Pinpoint the cell where the given text exists, returning its (X, Y) midpoint coordinate. 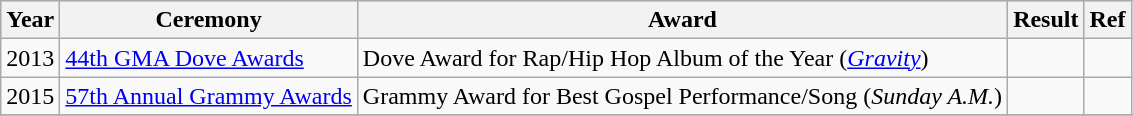
Ceremony (208, 20)
57th Annual Grammy Awards (208, 96)
Grammy Award for Best Gospel Performance/Song (Sunday A.M.) (682, 96)
Dove Award for Rap/Hip Hop Album of the Year (Gravity) (682, 58)
44th GMA Dove Awards (208, 58)
Year (30, 20)
Award (682, 20)
Ref (1108, 20)
Result (1046, 20)
2015 (30, 96)
2013 (30, 58)
